Provide the (X, Y) coordinate of the cell's center where the given text is located.  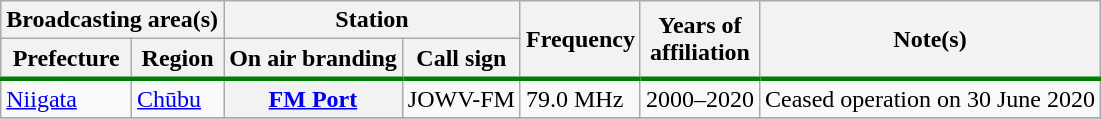
On air branding (314, 59)
FM Port (314, 98)
Ceased operation on 30 June 2020 (930, 98)
2000–2020 (700, 98)
Prefecture (66, 59)
Chūbu (178, 98)
Years ofaffiliation (700, 40)
JOWV-FM (461, 98)
Note(s) (930, 40)
Station (372, 20)
Call sign (461, 59)
Region (178, 59)
79.0 MHz (580, 98)
Broadcasting area(s) (112, 20)
Niigata (66, 98)
Frequency (580, 40)
